Locate the cell with the specified text and output its [X, Y] center coordinate. 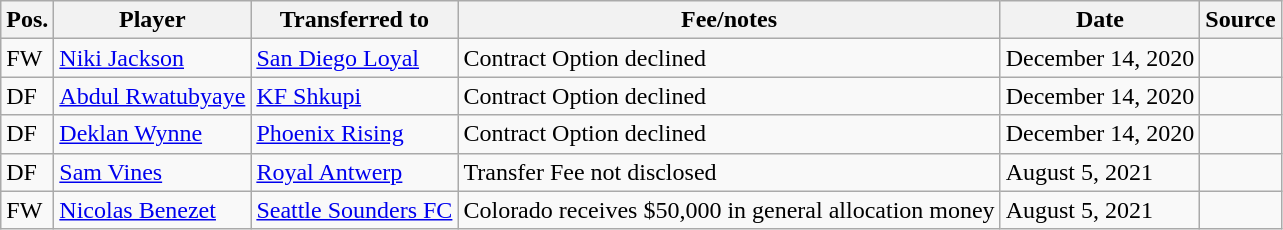
Transfer Fee not disclosed [729, 172]
Player [152, 20]
Abdul Rwatubyaye [152, 96]
Sam Vines [152, 172]
Source [1240, 20]
KF Shkupi [354, 96]
Deklan Wynne [152, 134]
Seattle Sounders FC [354, 210]
Colorado receives $50,000 in general allocation money [729, 210]
Date [1100, 20]
Fee/notes [729, 20]
Phoenix Rising [354, 134]
Nicolas Benezet [152, 210]
Transferred to [354, 20]
Royal Antwerp [354, 172]
Niki Jackson [152, 58]
Pos. [28, 20]
San Diego Loyal [354, 58]
